Pinpoint the cell where the given text exists, returning its (x, y) midpoint coordinate. 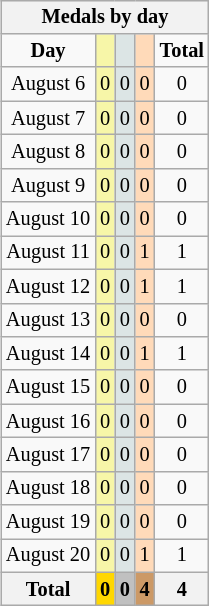
Day (48, 51)
Medals by day (105, 17)
August 20 (48, 556)
August 14 (48, 354)
August 16 (48, 421)
August 6 (48, 84)
August 10 (48, 219)
August 19 (48, 522)
August 11 (48, 253)
August 15 (48, 387)
August 12 (48, 286)
August 9 (48, 185)
August 13 (48, 320)
August 7 (48, 118)
August 17 (48, 455)
August 8 (48, 152)
August 18 (48, 488)
